Scan for the cell matching the given text and deliver its (x, y) coordinate at center. 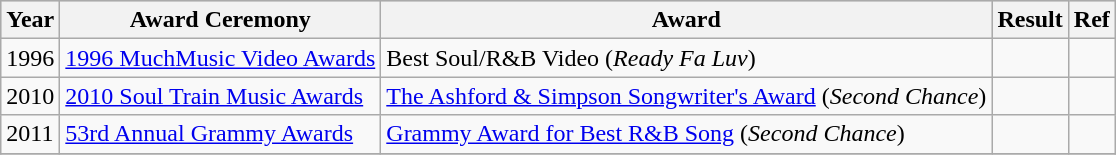
Award Ceremony (220, 20)
Ref (1092, 20)
Grammy Award for Best R&B Song (Second Chance) (686, 134)
1996 MuchMusic Video Awards (220, 58)
Year (30, 20)
Result (1030, 20)
Best Soul/R&B Video (Ready Fa Luv) (686, 58)
Award (686, 20)
The Ashford & Simpson Songwriter's Award (Second Chance) (686, 96)
53rd Annual Grammy Awards (220, 134)
2010 (30, 96)
2011 (30, 134)
1996 (30, 58)
2010 Soul Train Music Awards (220, 96)
